Output the [X, Y] coordinate of the center of the cell containing the given text.  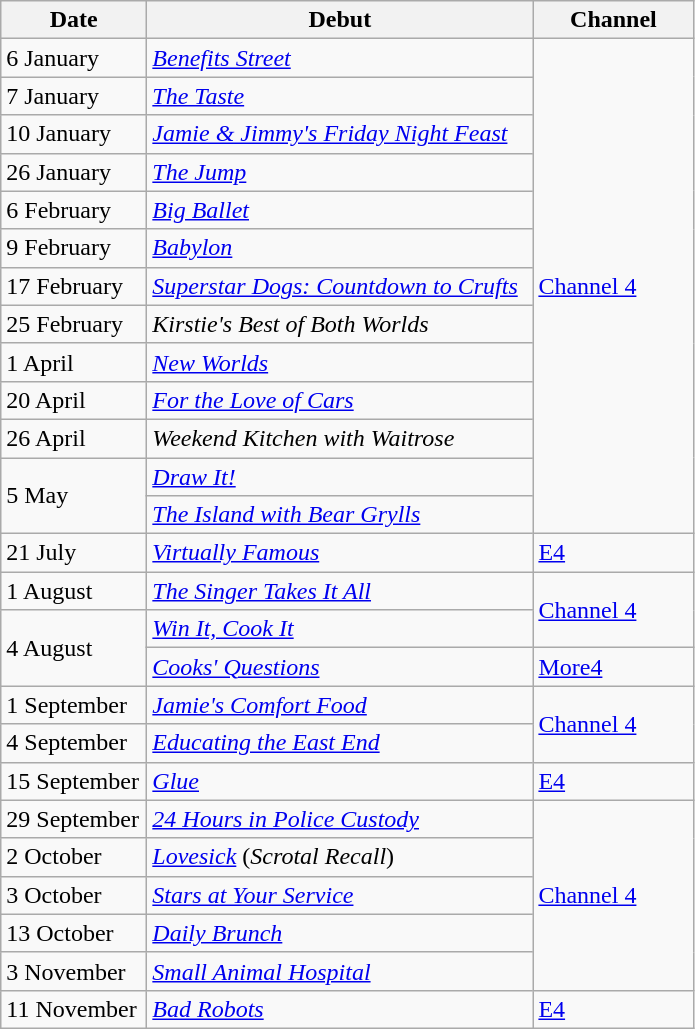
New Worlds [340, 362]
17 February [74, 286]
Virtually Famous [340, 553]
4 August [74, 648]
The Jump [340, 172]
Debut [340, 20]
25 February [74, 324]
6 January [74, 58]
26 January [74, 172]
20 April [74, 400]
Date [74, 20]
Stars at Your Service [340, 895]
Daily Brunch [340, 933]
Big Ballet [340, 210]
Educating the East End [340, 743]
More4 [614, 667]
3 November [74, 971]
The Singer Takes It All [340, 591]
Small Animal Hospital [340, 971]
Win It, Cook It [340, 629]
3 October [74, 895]
5 May [74, 496]
11 November [74, 1009]
Kirstie's Best of Both Worlds [340, 324]
10 January [74, 134]
4 September [74, 743]
The Island with Bear Grylls [340, 515]
Jamie & Jimmy's Friday Night Feast [340, 134]
9 February [74, 248]
Draw It! [340, 477]
Glue [340, 781]
26 April [74, 438]
6 February [74, 210]
15 September [74, 781]
Jamie's Comfort Food [340, 705]
29 September [74, 819]
Cooks' Questions [340, 667]
1 August [74, 591]
Superstar Dogs: Countdown to Crufts [340, 286]
2 October [74, 857]
13 October [74, 933]
Benefits Street [340, 58]
21 July [74, 553]
Channel [614, 20]
Lovesick (Scrotal Recall) [340, 857]
7 January [74, 96]
Weekend Kitchen with Waitrose [340, 438]
The Taste [340, 96]
For the Love of Cars [340, 400]
24 Hours in Police Custody [340, 819]
1 September [74, 705]
1 April [74, 362]
Bad Robots [340, 1009]
Babylon [340, 248]
